Identify which cell holds the provided text, then report its (X, Y) central coordinate. 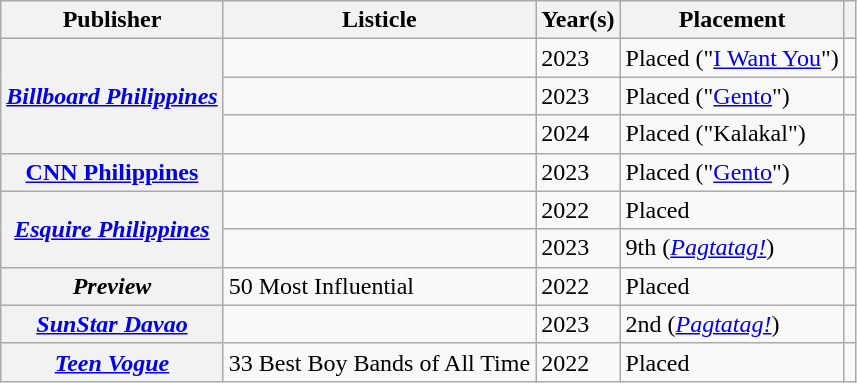
SunStar Davao (112, 324)
Placed ("I Want You") (732, 58)
2nd (Pagtatag!) (732, 324)
Listicle (379, 20)
Esquire Philippines (112, 229)
Publisher (112, 20)
Placement (732, 20)
Teen Vogue (112, 362)
9th (Pagtatag!) (732, 248)
50 Most Influential (379, 286)
Preview (112, 286)
2024 (578, 134)
Year(s) (578, 20)
Billboard Philippines (112, 96)
CNN Philippines (112, 172)
Placed ("Kalakal") (732, 134)
33 Best Boy Bands of All Time (379, 362)
